Return [x, y] of the center of cell containing provided text 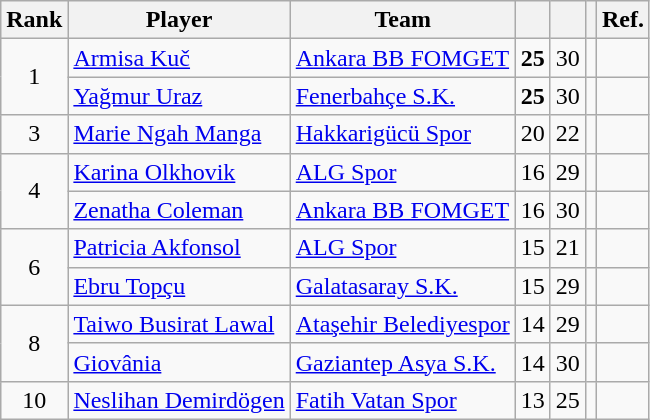
Ref. [622, 20]
3 [34, 134]
13 [532, 400]
Taiwo Busirat Lawal [179, 324]
Yağmur Uraz [179, 96]
Gaziantep Asya S.K. [402, 362]
10 [34, 400]
Marie Ngah Manga [179, 134]
4 [34, 191]
Player [179, 20]
Ebru Topçu [179, 286]
Giovânia [179, 362]
Armisa Kuč [179, 58]
Team [402, 20]
21 [568, 248]
Patricia Akfonsol [179, 248]
Ataşehir Belediyespor [402, 324]
Karina Olkhovik [179, 172]
Rank [34, 20]
1 [34, 77]
20 [532, 134]
Galatasaray S.K. [402, 286]
Fenerbahçe S.K. [402, 96]
Zenatha Coleman [179, 210]
22 [568, 134]
Fatih Vatan Spor [402, 400]
Hakkarigücü Spor [402, 134]
6 [34, 267]
Neslihan Demirdögen [179, 400]
8 [34, 343]
